Detect which cell encompasses the target text, then output its [x, y] center coordinate. 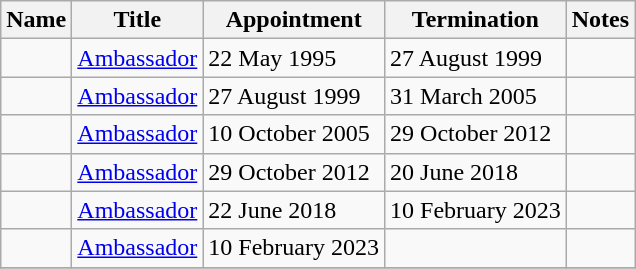
22 June 2018 [294, 210]
10 October 2005 [294, 134]
22 May 1995 [294, 58]
31 March 2005 [476, 96]
Name [36, 20]
Appointment [294, 20]
Title [138, 20]
Termination [476, 20]
20 June 2018 [476, 172]
Notes [600, 20]
